Locate the cell with the specified text and output its (X, Y) center coordinate. 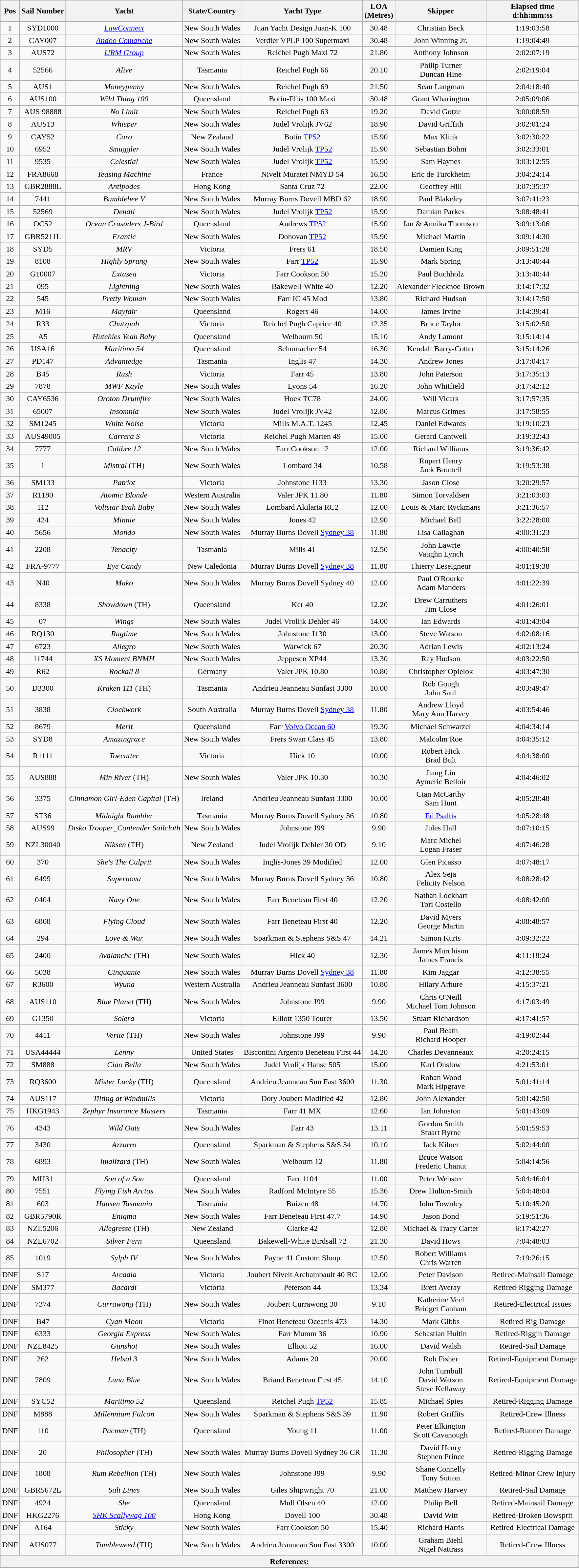
1:19:03:58 (532, 28)
75 (10, 1111)
25 (10, 336)
CAY007 (43, 40)
Helsal 3 (124, 1359)
3:17:04:17 (532, 361)
David Walsh (441, 1346)
She (124, 1503)
3:22:28:00 (532, 520)
3430 (43, 1145)
Sparkman & Stephens S&S 39 (302, 1414)
Schumacher 54 (302, 349)
Peter Elkington Scott Cavanough (441, 1431)
23 (10, 311)
5:19:51:36 (532, 1216)
Allegresse (TH) (124, 1229)
Wings (124, 621)
Verdier VPLP 100 Supermaxi (302, 40)
CAY6536 (43, 399)
07 (43, 621)
Ragtime (124, 634)
262 (43, 1359)
Tilting at Windmills (124, 1098)
Robert Hick Brad Bult (441, 756)
Sebastian Hultin (441, 1334)
Eye Candy (124, 566)
Peter Davison (441, 1275)
GBR5790R (43, 1216)
Yacht (124, 11)
10.30 (379, 777)
Zephyr Insurance Masters (124, 1111)
4:12:38:55 (532, 972)
Flying Fish Arctos (124, 1191)
3:17:57:35 (532, 399)
3:09:14:30 (532, 236)
9535 (43, 161)
OC52 (43, 224)
Juan Yacht Design Juan-K 100 (302, 28)
Judel Vrolijk Dehler 30 OD (302, 845)
David Hows (441, 1241)
13.34 (379, 1287)
Chris O'Neill Michael Tom Johnson (441, 1002)
Adams 20 (302, 1359)
71 (10, 1052)
42 (10, 566)
Ian Johnston (441, 1111)
Buizen 48 (302, 1204)
AUS100 (43, 99)
49 (10, 671)
Payne 41 Custom Sloop (302, 1258)
Cyan Moon (124, 1321)
Adrian Lewis (441, 646)
Retired-Runner Damage (532, 1431)
S17 (43, 1275)
21.30 (379, 1241)
Judel Vrolijk Hanse 505 (302, 1065)
Cinquante (124, 972)
USA44444 (43, 1052)
7:19:26:15 (532, 1258)
Judel Vrolijk Dehler 46 (302, 621)
39 (10, 520)
Patriot (124, 482)
Verite (TH) (124, 1035)
Malcolm Roe (441, 739)
Botin-Ellis 100 Maxi (302, 99)
60 (10, 862)
M16 (43, 311)
M888 (43, 1414)
Reichel Pugh Marten 49 (302, 436)
Ed Psaltis (441, 815)
LawConnect (124, 28)
D3300 (43, 688)
82 (10, 1216)
3:21:36:57 (532, 507)
4:00:40:58 (532, 549)
Damien King (441, 249)
Reichel Pugh 66 (302, 70)
Jeppesen XP44 (302, 659)
Reichel Pugh 63 (302, 112)
4:08:42:00 (532, 900)
Geoffrey Hill (441, 187)
11.90 (379, 1414)
Azzurro (124, 1145)
NZL30040 (43, 845)
Wyuna (124, 985)
Rum Rebellion (TH) (124, 1473)
Enigma (124, 1216)
51 (10, 710)
Finot Beneteau Oceanis 473 (302, 1321)
16 (10, 224)
Farr Beneteau First 47.7 (302, 1216)
David Henry Stephen Prince (441, 1452)
Valer JPK 11.80 (302, 495)
Philip Turner Duncan Hine (441, 70)
4:19:02:44 (532, 1035)
Andrew Jones (441, 361)
095 (43, 286)
4:04:38:00 (532, 756)
John Turnbull David Watson Steve Kellaway (441, 1380)
SYD1000 (43, 28)
3:02:30:22 (532, 136)
SM133 (43, 482)
Joubert Nivelt Archambault 40 RC (302, 1275)
Maritimo 54 (124, 349)
6:17:42:27 (532, 1229)
7:04:48:03 (532, 1241)
Grant Wharington (441, 99)
6 (10, 99)
3:03:12:55 (532, 161)
USA16 (43, 349)
Luna Blue (124, 1380)
New Caledonia (212, 566)
4:11:18:24 (532, 955)
Rogers 46 (302, 311)
32 (10, 424)
3:14:17:50 (532, 299)
Sam Haynes (441, 161)
Avalanche (TH) (124, 955)
Donovan TP52 (302, 236)
4411 (43, 1035)
12.60 (379, 1111)
3:15:14:26 (532, 349)
36 (10, 482)
64 (10, 938)
3 (10, 53)
5:04:46:04 (532, 1179)
David Witt (441, 1515)
424 (43, 520)
3:17:42:12 (532, 386)
Drew Hulton-Smith (441, 1191)
SM377 (43, 1287)
Johnstone J133 (302, 482)
7 (10, 112)
7878 (43, 386)
Richard Hudson (441, 299)
Louis & Marc Ryckmans (441, 507)
Blue Planet (TH) (124, 1002)
David Griffith (441, 124)
7441 (43, 199)
3:07:35:37 (532, 187)
Brett Averay (441, 1287)
Sparkman & Stephens S&S 47 (302, 938)
Germany (212, 671)
John Townley (441, 1204)
Christopher Opielok (441, 671)
Denali (124, 212)
Showdown (TH) (124, 604)
Bakewell-White Birdsall 72 (302, 1241)
AUS077 (43, 1545)
56 (10, 798)
Sylph IV (124, 1258)
MRV (124, 249)
John Paterson (441, 374)
72 (10, 1065)
35 (10, 466)
Charles Devanneaux (441, 1052)
Silver Fern (124, 1241)
15.40 (379, 1528)
HKG2276 (43, 1515)
Mark Gibbs (441, 1321)
Andrieu Jeanneau Sunfast 3600 (302, 985)
Rush (124, 374)
12.45 (379, 424)
3:15:14:14 (532, 336)
4:17:03:49 (532, 1002)
Lombard Akilaria RC2 (302, 507)
47 (10, 646)
AUS99 (43, 828)
6499 (43, 879)
Tumbleweed (TH) (124, 1545)
Welbourn 12 (302, 1162)
United States (212, 1052)
19.20 (379, 112)
Dory Joubert Modified 42 (302, 1098)
Oroton Drumfire (124, 399)
Alive (124, 70)
80 (10, 1191)
18.50 (379, 249)
6952 (43, 149)
Farr Mumm 36 (302, 1334)
Eric de Turckheim (441, 174)
Minnie (124, 520)
3:19:36:42 (532, 449)
28 (10, 374)
South Australia (212, 710)
Reichel Pugh Caprice 40 (302, 324)
Gordon Smith Stuart Byrne (441, 1128)
1019 (43, 1258)
Bruce Watson Frederic Chanut (441, 1162)
John Alexander (441, 1098)
Reichel Pugh Maxi 72 (302, 53)
Mills 41 (302, 549)
17 (10, 236)
AUS117 (43, 1098)
Teasing Machine (124, 174)
Extasea (124, 274)
R1111 (43, 756)
Valer JPK 10.30 (302, 777)
Mako (124, 583)
Botin TP52 (302, 136)
13.00 (379, 634)
112 (43, 507)
Valer JPK 10.80 (302, 671)
Gunshot (124, 1346)
Andrews TP52 (302, 224)
XS Moment BNMH (124, 659)
76 (10, 1128)
Skipper (441, 11)
8679 (43, 726)
Andy Lamont (441, 336)
Min River (TH) (124, 777)
5 (10, 87)
She's The Culprit (124, 862)
Hick 10 (302, 756)
Jiang Lin Aymeric Belloir (441, 777)
Bacardi (124, 1287)
Yacht Type (302, 11)
15.20 (379, 274)
Hansen Tasmania (124, 1204)
13.50 (379, 1018)
Joubert Currawong 30 (302, 1304)
21 (10, 286)
14.10 (379, 1380)
Merit (124, 726)
Retired-Broken Bowsprit (532, 1515)
Sparkman & Stephens S&S 34 (302, 1145)
Solera (124, 1018)
7374 (43, 1304)
Alex Seja Felicity Nelson (441, 879)
NZL5206 (43, 1229)
R33 (43, 324)
50 (10, 688)
Antipodes (124, 187)
Amazingrace (124, 739)
John Lawrie Vaughn Lynch (441, 549)
Shane Connelly Tony Sutton (441, 1473)
AUS110 (43, 1002)
65 (10, 955)
16.00 (379, 1346)
5:02:44:00 (532, 1145)
Steve Watson (441, 634)
16.50 (379, 174)
Toecutter (124, 756)
14.20 (379, 1052)
GBR2888L (43, 187)
45 (10, 621)
81 (10, 1204)
Richard Williams (441, 449)
5:01:59:53 (532, 1128)
Rockall 8 (124, 671)
13 (10, 187)
FRA-9777 (43, 566)
RQ130 (43, 634)
3:02:01:24 (532, 124)
Philip Bell (441, 1503)
SYD8 (43, 739)
Hutchies Yeah Baby (124, 336)
53 (10, 739)
26 (10, 349)
Giles Shipwright 70 (302, 1490)
References: (289, 1561)
83 (10, 1229)
Farr TP52 (302, 261)
14.21 (379, 938)
Ian & Annika Thomson (441, 224)
Farr Cookson 12 (302, 449)
5:01:41:14 (532, 1082)
Nathan Lockhart Tori Costello (441, 900)
4:03:47:30 (532, 671)
3:19:10:23 (532, 424)
Lightning (124, 286)
Michael Spies (441, 1401)
Calibre 12 (124, 449)
5:01:43:09 (532, 1111)
4:02:08:16 (532, 634)
John Whitfield (441, 386)
6333 (43, 1334)
59 (10, 845)
21.50 (379, 87)
11744 (43, 659)
Insomnia (124, 411)
Rob Fisher (441, 1359)
Johnstone J130 (302, 634)
24 (10, 324)
69 (10, 1018)
41 (10, 549)
Mark Spring (441, 261)
Paul Beath Richard Hooper (441, 1035)
Carrera S (124, 436)
White Noise (124, 424)
19.30 (379, 726)
4:08:28:42 (532, 879)
2:02:19:04 (532, 70)
Kim Jaggar (441, 972)
4:01:22:39 (532, 583)
Mondo (124, 532)
Jason Close (441, 482)
27 (10, 361)
Hick 40 (302, 955)
Son of a Son (124, 1179)
3:14:39:41 (532, 311)
Lyons 54 (302, 386)
Frers 61 (302, 249)
Andoo Comanche (124, 40)
5038 (43, 972)
Atomic Blonde (124, 495)
Reichel Pugh TP52 (302, 1401)
3:20:29:57 (532, 482)
Dovell 100 (302, 1515)
Drew Carruthers Jim Close (441, 604)
4:07:46:28 (532, 845)
603 (43, 1204)
65007 (43, 411)
34 (10, 449)
Simon Kurts (441, 938)
4343 (43, 1128)
Supernova (124, 879)
7809 (43, 1380)
2 (10, 40)
21.80 (379, 53)
19 (10, 261)
Hilary Arhure (441, 985)
4:07:48:17 (532, 862)
Farr Volvo Ocean 60 (302, 726)
31 (10, 411)
10.58 (379, 466)
46 (10, 634)
B47 (43, 1321)
Christian Beck (441, 28)
Murray Burns Dovell Sydney 40 (302, 583)
Murray Burns Dovell MBD 62 (302, 199)
Moneypenny (124, 87)
4:03:49:47 (532, 688)
Retired-Electrical Damage (532, 1528)
Graham Biehl Nigel Nattrass (441, 1545)
AUS49005 (43, 436)
4:03:54:46 (532, 710)
7777 (43, 449)
Warwick 67 (302, 646)
Michael Martin (441, 236)
14.70 (379, 1204)
Salt Lines (124, 1490)
12.35 (379, 324)
1:19:04:49 (532, 40)
Jones 42 (302, 520)
Briand Beneteau First 45 (302, 1380)
PD147 (43, 361)
Simon Torvaldsen (441, 495)
Inglis-Jones 39 Modified (302, 862)
29 (10, 386)
3:08:48:41 (532, 212)
Lisa Callaghan (441, 532)
Pos (10, 11)
CAY52 (43, 136)
4:09:32:22 (532, 938)
24.00 (379, 399)
Farr IC 45 Mod (302, 299)
AUS1 (43, 87)
Currawong (TH) (124, 1304)
Young 11 (302, 1431)
5:04:48:04 (532, 1191)
9 (10, 136)
Allegro (124, 646)
Wild Oats (124, 1128)
Robert Williams Chris Warren (441, 1258)
R62 (43, 671)
A164 (43, 1528)
Elliott 52 (302, 1346)
Glen Picasso (441, 862)
Robert Griffits (441, 1414)
Mistral (TH) (124, 466)
8108 (43, 261)
62 (10, 900)
55 (10, 777)
3:09:51:28 (532, 249)
Paul Buchholz (441, 274)
Ray Hudson (441, 659)
Sebastian Bohm (441, 149)
Niksen (TH) (124, 845)
6808 (43, 922)
Andrieu Jeanneau Sun Fast 3300 (302, 1545)
LOA (Metres) (379, 11)
4:00:31:23 (532, 532)
Cinnamon Girl-Eden Capital (TH) (124, 798)
3:15:02:50 (532, 324)
58 (10, 828)
7551 (43, 1191)
3:17:58:55 (532, 411)
1808 (43, 1473)
Peterson 44 (302, 1287)
4:21:53:01 (532, 1065)
3838 (43, 710)
3:21:03:03 (532, 495)
Hoek TC78 (302, 399)
Farr 41 MX (302, 1111)
6723 (43, 646)
3:09:13:06 (532, 224)
Bakewell-White 40 (302, 286)
SYC52 (43, 1401)
3:14:17:32 (532, 286)
79 (10, 1179)
State/Country (212, 11)
110 (43, 1431)
4:04:35:12 (532, 739)
14 (10, 199)
10.10 (379, 1145)
Nivelt Muratet NMYD 54 (302, 174)
MH31 (43, 1179)
Bumblebee V (124, 199)
SYD5 (43, 249)
N40 (43, 583)
Daniel Edwards (441, 424)
3:07:41:23 (532, 199)
Ker 40 (302, 604)
Imalizard (TH) (124, 1162)
4:15:37:21 (532, 985)
10 (10, 149)
37 (10, 495)
70 (10, 1035)
Frantic (124, 236)
12.30 (379, 955)
4:01:26:01 (532, 604)
545 (43, 299)
20.10 (379, 70)
URM Group (124, 53)
74 (10, 1098)
Farr 43 (302, 1128)
Pacman (TH) (124, 1431)
12.90 (379, 520)
Lombard 34 (302, 466)
Mills M.A.T. 1245 (302, 424)
Philosopher (TH) (124, 1452)
James Irvine (441, 311)
3:19:32:43 (532, 436)
Farr 45 (302, 374)
GBR5672L (43, 1490)
Radford McIntyre 55 (302, 1191)
43 (10, 583)
Clockwork (124, 710)
Millennium Falcon (124, 1414)
22.00 (379, 187)
10.90 (379, 1334)
Biscontini Argento Beneteau First 44 (302, 1052)
Rohan Wood Mark Hipgrave (441, 1082)
Kraken 111 (TH) (124, 688)
James Murchison James Francis (441, 955)
33 (10, 436)
Rupert Henry Jack Bouttell (441, 466)
16.20 (379, 386)
Kendall Barry-Cotter (441, 349)
Mister Lucky (TH) (124, 1082)
SHK Scallywag 100 (124, 1515)
2400 (43, 955)
4924 (43, 1503)
Maritimo 52 (124, 1401)
11 (10, 161)
Judel Vrolijk JV42 (302, 411)
Caro (124, 136)
38 (10, 507)
Love & War (124, 938)
Paul O'Rourke Adam Manders (441, 583)
3:00:08:59 (532, 112)
4 (10, 70)
13.11 (379, 1128)
David Myers George Martin (441, 922)
Farr 1104 (302, 1179)
Mayfair (124, 311)
Elliott 1350 Tourer (302, 1018)
4:01:19:38 (532, 566)
85 (10, 1258)
Gerard Cantwell (441, 436)
73 (10, 1082)
Jules Hall (441, 828)
14.90 (379, 1216)
12 (10, 174)
Arcadia (124, 1275)
Ciao Bella (124, 1065)
Paul Blakeley (441, 199)
20.30 (379, 646)
Rob Gough John Saul (441, 688)
SM888 (43, 1065)
Marc Michel Logan Fraser (441, 845)
Welbourn 50 (302, 336)
France (212, 174)
4:07:10:15 (532, 828)
Ireland (212, 798)
52 (10, 726)
Santa Cruz 72 (302, 187)
3:19:53:38 (532, 466)
GBR5211L (43, 236)
0404 (43, 900)
5:01:42:50 (532, 1098)
294 (43, 938)
5:10:45:20 (532, 1204)
Andrew Lloyd Mary Ann Harvey (441, 710)
57 (10, 815)
Voltstar Yeah Baby (124, 507)
66 (10, 972)
Celestial (124, 161)
AUS13 (43, 124)
Retired-Riggin Damage (532, 1334)
8 (10, 124)
A5 (43, 336)
4:04:46:02 (532, 777)
SM1245 (43, 424)
Reichel Pugh 69 (302, 87)
Anthony Johnson (441, 53)
Midnight Rambler (124, 815)
Sean Langman (441, 87)
18 (10, 249)
RQ3600 (43, 1082)
6893 (43, 1162)
67 (10, 985)
63 (10, 922)
68 (10, 1002)
Judel Vrolijk JV62 (302, 124)
4:03:22:50 (532, 659)
4:01:43:04 (532, 621)
Clarke 42 (302, 1229)
Georgia Express (124, 1334)
54 (10, 756)
Lenny (124, 1052)
3:17:35:13 (532, 374)
Michael Schwarzel (441, 726)
Katherine Veel Bridget Canham (441, 1304)
48 (10, 659)
Pretty Woman (124, 299)
Michael Bell (441, 520)
5656 (43, 532)
4:20:24:15 (532, 1052)
Sail Number (43, 11)
Marcus Grimes (441, 411)
30 (10, 399)
3375 (43, 798)
4:02:13:24 (532, 646)
Murray Burns Dovell Sydney 36 CR (302, 1452)
HKG1943 (43, 1111)
AUS 98888 (43, 112)
Cian McCarthy Sam Hunt (441, 798)
R1180 (43, 495)
4:04:34:14 (532, 726)
MWF Kayle (124, 386)
4:17:41:57 (532, 1018)
4:08:48:57 (532, 922)
Retired-Electrical Issues (532, 1304)
David Gotze (441, 112)
15.85 (379, 1401)
John Winning Jr. (441, 40)
FRA8668 (43, 174)
77 (10, 1145)
Retired-Rig Damage (532, 1321)
R3600 (43, 985)
61 (10, 879)
40 (10, 532)
Andrieu Jeanneau Sun Fast 3600 (302, 1082)
B45 (43, 374)
Mull Olsen 40 (302, 1503)
No Limit (124, 112)
22 (10, 299)
Flying Cloud (124, 922)
Damian Parkes (441, 212)
AUS888 (43, 777)
Jason Bond (441, 1216)
Retired-Minor Crew Injury (532, 1473)
Peter Webster (441, 1179)
2:04:18:40 (532, 87)
Jack Kilner (441, 1145)
52566 (43, 70)
Bruce Taylor (441, 324)
Advantedge (124, 361)
AUS72 (43, 53)
2:05:09:06 (532, 99)
Disko Trooper_Contender Sailcloth (124, 828)
Michael & Tracy Carter (441, 1229)
G1350 (43, 1018)
Alexander Flecknoe-Brown (441, 286)
21.00 (379, 1490)
Richard Harris (441, 1528)
NZL6702 (43, 1241)
NZL8425 (43, 1346)
Frers Swan Class 45 (302, 739)
Highly Sprung (124, 261)
Karl Onslow (441, 1065)
44 (10, 604)
Sticky (124, 1528)
78 (10, 1162)
Matthew Harvey (441, 1490)
Chutzpah (124, 324)
Wild Thing 100 (124, 99)
Inglis 47 (302, 361)
84 (10, 1241)
Stuart Richardson (441, 1018)
ST36 (43, 815)
Whisper (124, 124)
3:04:24:14 (532, 174)
8338 (43, 604)
15.10 (379, 336)
370 (43, 862)
15 (10, 212)
Smuggler (124, 149)
20.00 (379, 1359)
Thierry Leseigneur (441, 566)
Will Vicars (441, 399)
Navy One (124, 900)
G10007 (43, 274)
Elapsed time d:hh:mm:ss (532, 11)
52569 (43, 212)
15.36 (379, 1191)
Ian Edwards (441, 621)
Tenacity (124, 549)
2208 (43, 549)
16.30 (379, 349)
3:02:33:01 (532, 149)
Ocean Crusaders J-Bird (124, 224)
2:02:07:19 (532, 53)
Max Klink (441, 136)
5:04:14:56 (532, 1162)
